Locate the cell with the specified text and output its (x, y) center coordinate. 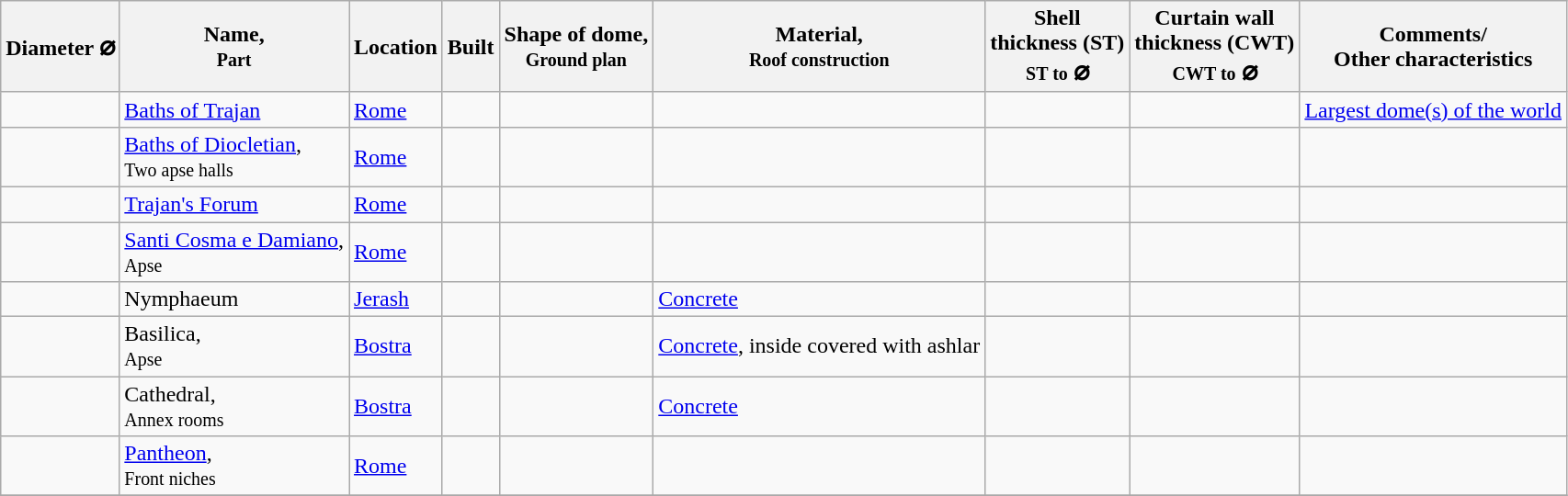
Baths of Trajan (234, 109)
Pantheon,Front niches (234, 467)
Shape of dome,Ground plan (576, 47)
Largest dome(s) of the world (1434, 109)
Curtain wallthickness (CWT)CWT to ⌀ (1215, 47)
Concrete, inside covered with ashlar (820, 347)
Basilica,Apse (234, 347)
Cathedral,Annex rooms (234, 406)
Jerash (396, 299)
Diameter ⌀ (61, 47)
Shellthickness (ST)ST to ⌀ (1057, 47)
Baths of Diocletian,Two apse halls (234, 156)
Comments/Other characteristics (1434, 47)
Name,Part (234, 47)
Location (396, 47)
Material,Roof construction (820, 47)
Santi Cosma e Damiano,Apse (234, 252)
Built (471, 47)
Nymphaeum (234, 299)
Trajan's Forum (234, 204)
